Provide the [X, Y] coordinate of the cell's center where the given text is located.  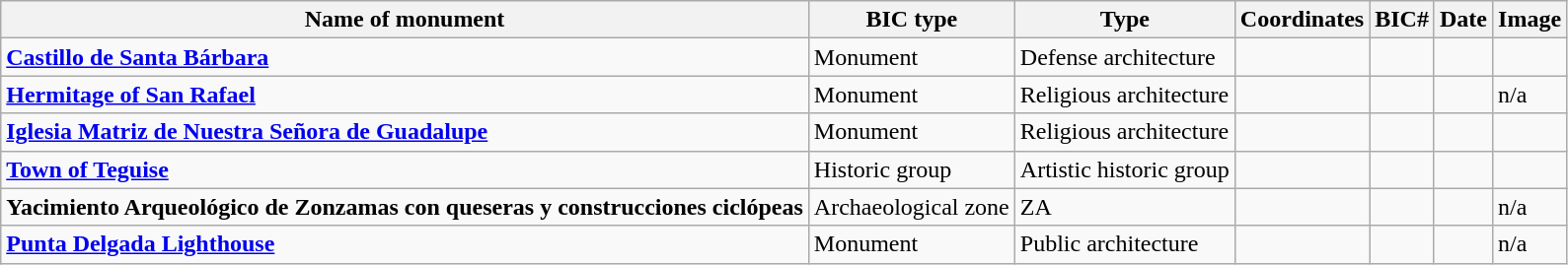
Iglesia Matriz de Nuestra Señora de Guadalupe [405, 132]
Punta Delgada Lighthouse [405, 244]
Defense architecture [1125, 57]
Public architecture [1125, 244]
BIC type [912, 20]
ZA [1125, 207]
BIC# [1402, 20]
Yacimiento Arqueológico de Zonzamas con queseras y construcciones ciclópeas [405, 207]
Image [1530, 20]
Type [1125, 20]
Name of monument [405, 20]
Town of Teguise [405, 169]
Artistic historic group [1125, 169]
Historic group [912, 169]
Castillo de Santa Bárbara [405, 57]
Hermitage of San Rafael [405, 95]
Date [1462, 20]
Archaeological zone [912, 207]
Coordinates [1302, 20]
